For the text-containing cell, return its midpoint in (X, Y) coordinate format. 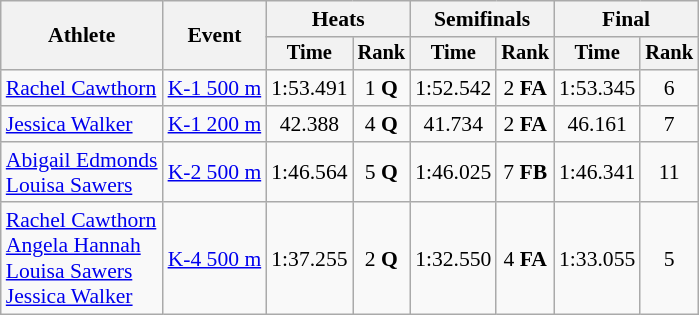
4 Q (382, 124)
K-2 500 m (215, 172)
1:46.025 (453, 172)
11 (669, 172)
1:46.564 (309, 172)
Athlete (82, 36)
Abigail EdmondsLouisa Sawers (82, 172)
1 Q (382, 88)
Jessica Walker (82, 124)
41.734 (453, 124)
Heats (338, 19)
4 FA (525, 259)
42.388 (309, 124)
K-1 200 m (215, 124)
1:53.345 (597, 88)
1:46.341 (597, 172)
7 (669, 124)
2 Q (382, 259)
1:37.255 (309, 259)
1:52.542 (453, 88)
1:32.550 (453, 259)
Semifinals (482, 19)
1:53.491 (309, 88)
5 Q (382, 172)
Rachel CawthornAngela HannahLouisa SawersJessica Walker (82, 259)
6 (669, 88)
5 (669, 259)
K-1 500 m (215, 88)
46.161 (597, 124)
7 FB (525, 172)
Final (626, 19)
1:33.055 (597, 259)
Event (215, 36)
K-4 500 m (215, 259)
Rachel Cawthorn (82, 88)
